For the text-containing cell, return its midpoint in [x, y] coordinate format. 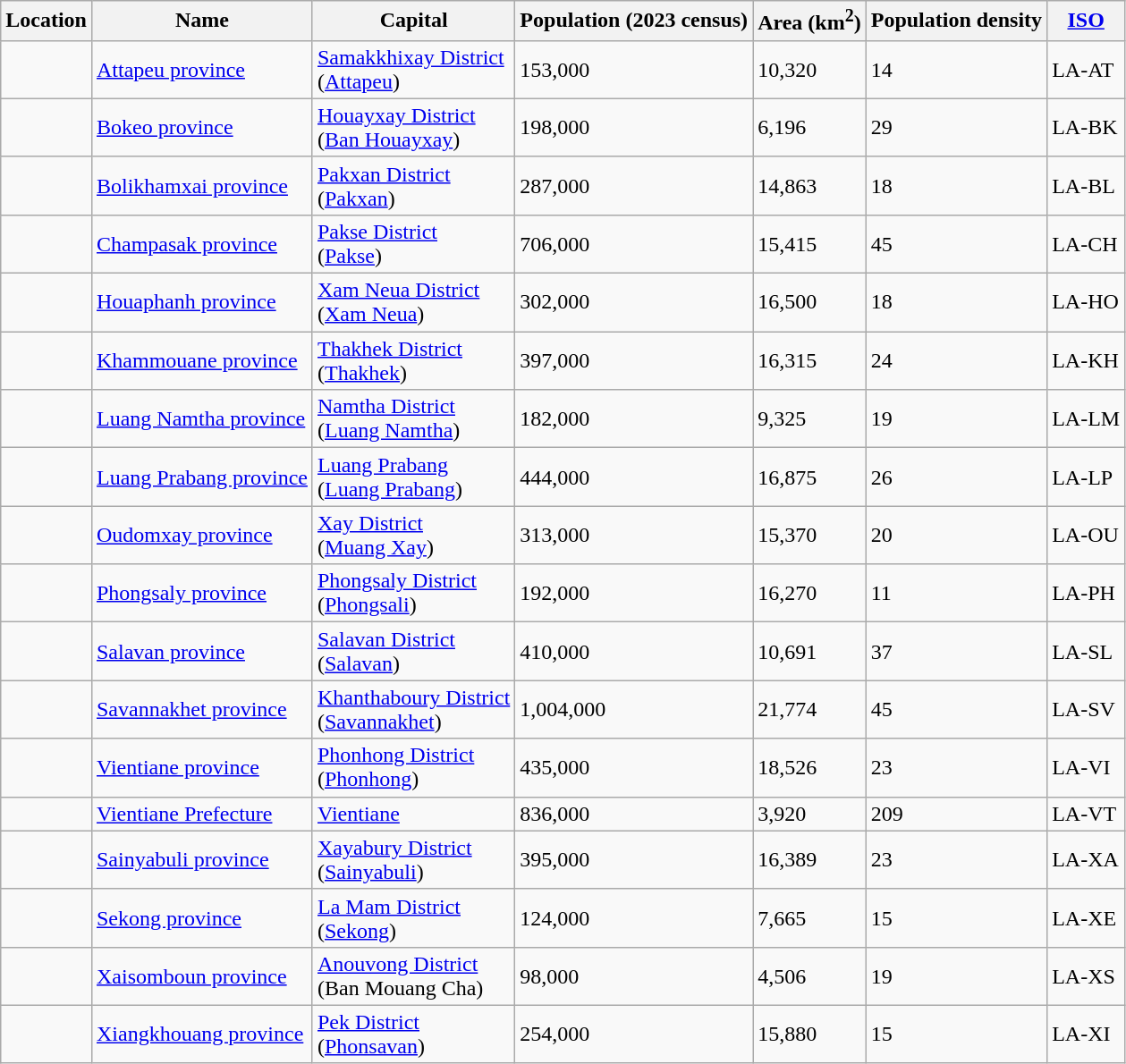
26 [956, 477]
LA-LM [1086, 418]
395,000 [634, 860]
182,000 [634, 418]
397,000 [634, 361]
Location [47, 21]
1,004,000 [634, 710]
LA-VI [1086, 767]
37 [956, 651]
ISO [1086, 21]
Pek District(Phonsavan) [413, 1034]
302,000 [634, 302]
Vientiane province [202, 767]
Pakxan District(Pakxan) [413, 186]
Sekong province [202, 917]
435,000 [634, 767]
15,415 [810, 243]
198,000 [634, 127]
Phongsaly province [202, 594]
4,506 [810, 976]
LA-XI [1086, 1034]
LA-XA [1086, 860]
9,325 [810, 418]
Sainyabuli province [202, 860]
98,000 [634, 976]
Attapeu province [202, 70]
Luang Namtha province [202, 418]
124,000 [634, 917]
313,000 [634, 535]
Phonhong District(Phonhong) [413, 767]
LA-XS [1086, 976]
254,000 [634, 1034]
15,880 [810, 1034]
LA-OU [1086, 535]
Khanthaboury District(Savannakhet) [413, 710]
LA-HO [1086, 302]
16,315 [810, 361]
Houayxay District(Ban Houayxay) [413, 127]
LA-BK [1086, 127]
Samakkhixay District(Attapeu) [413, 70]
Xaisomboun province [202, 976]
Xam Neua District(Xam Neua) [413, 302]
410,000 [634, 651]
Capital [413, 21]
Pakse District(Pakse) [413, 243]
192,000 [634, 594]
La Mam District(Sekong) [413, 917]
16,270 [810, 594]
Houaphanh province [202, 302]
20 [956, 535]
LA-CH [1086, 243]
3,920 [810, 814]
Xiangkhouang province [202, 1034]
153,000 [634, 70]
444,000 [634, 477]
14,863 [810, 186]
29 [956, 127]
LA-BL [1086, 186]
Oudomxay province [202, 535]
21,774 [810, 710]
LA-PH [1086, 594]
Bolikhamxai province [202, 186]
7,665 [810, 917]
Vientiane [413, 814]
18,526 [810, 767]
Vientiane Prefecture [202, 814]
LA-LP [1086, 477]
LA-SV [1086, 710]
706,000 [634, 243]
16,875 [810, 477]
Luang Prabang province [202, 477]
Name [202, 21]
Area (km2) [810, 21]
836,000 [634, 814]
Xay District(Muang Xay) [413, 535]
287,000 [634, 186]
LA-AT [1086, 70]
6,196 [810, 127]
11 [956, 594]
Anouvong District(Ban Mouang Cha) [413, 976]
Salavan province [202, 651]
209 [956, 814]
Population (2023 census) [634, 21]
LA-SL [1086, 651]
LA-VT [1086, 814]
14 [956, 70]
Savannakhet province [202, 710]
Salavan District(Salavan) [413, 651]
Champasak province [202, 243]
Population density [956, 21]
Khammouane province [202, 361]
10,320 [810, 70]
16,500 [810, 302]
LA-XE [1086, 917]
Luang Prabang(Luang Prabang) [413, 477]
15,370 [810, 535]
Namtha District(Luang Namtha) [413, 418]
Xayabury District(Sainyabuli) [413, 860]
Bokeo province [202, 127]
16,389 [810, 860]
LA-KH [1086, 361]
24 [956, 361]
Thakhek District(Thakhek) [413, 361]
Phongsaly District(Phongsali) [413, 594]
10,691 [810, 651]
